Scan for the cell matching the given text and deliver its [x, y] coordinate at center. 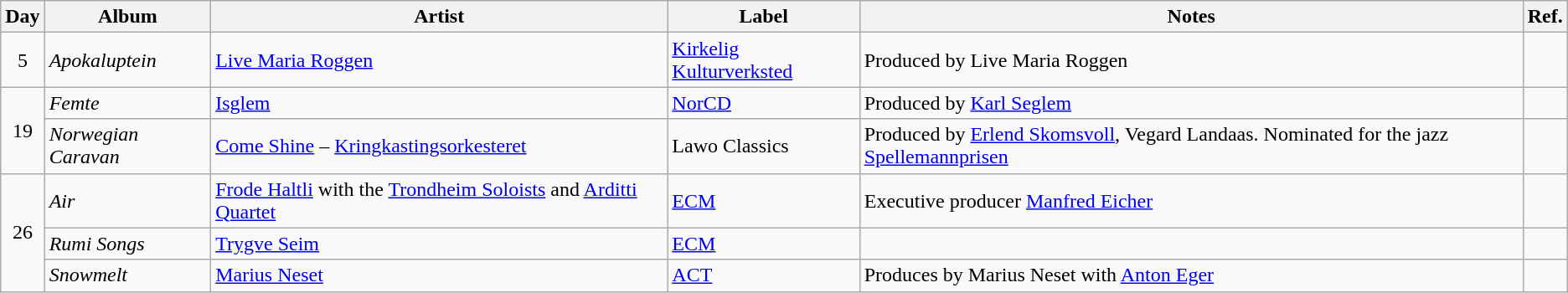
Ref. [1545, 17]
Executive producer Manfred Eicher [1191, 201]
19 [23, 131]
Artist [439, 17]
Produced by Live Maria Roggen [1191, 60]
Produced by Karl Seglem [1191, 103]
Femte [127, 103]
Marius Neset [439, 275]
Trygve Seim [439, 244]
Live Maria Roggen [439, 60]
Day [23, 17]
Norwegian Caravan [127, 146]
Frode Haltli with the Trondheim Soloists and Arditti Quartet [439, 201]
Air [127, 201]
Rumi Songs [127, 244]
Kirkelig Kulturverksted [764, 60]
Produced by Erlend Skomsvoll, Vegard Landaas. Nominated for the jazz Spellemannprisen [1191, 146]
Notes [1191, 17]
26 [23, 233]
Apokaluptein [127, 60]
Snowmelt [127, 275]
ACT [764, 275]
Label [764, 17]
Lawo Classics [764, 146]
5 [23, 60]
Come Shine – Kringkastingsorkesteret [439, 146]
Produces by Marius Neset with Anton Eger [1191, 275]
NorCD [764, 103]
Album [127, 17]
Isglem [439, 103]
